Capture the cell that displays the provided text and extract its [x, y] central coordinate. 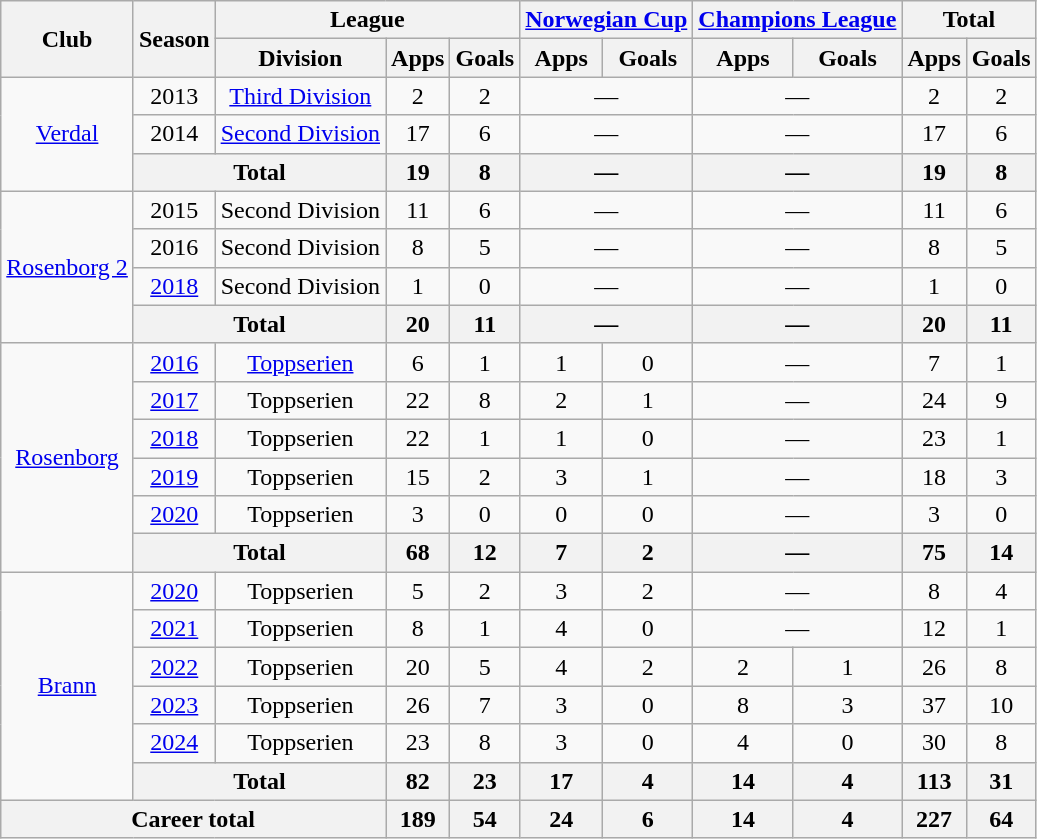
Division [300, 58]
Season [174, 39]
2019 [174, 477]
2014 [174, 134]
37 [934, 705]
Third Division [300, 96]
30 [934, 743]
54 [485, 819]
Career total [194, 819]
9 [1001, 400]
Verdal [68, 134]
2013 [174, 96]
League [368, 20]
68 [418, 553]
113 [934, 781]
Club [68, 39]
2023 [174, 705]
31 [1001, 781]
15 [418, 477]
2021 [174, 629]
10 [1001, 705]
18 [934, 477]
Norwegian Cup [606, 20]
Brann [68, 686]
2022 [174, 667]
2015 [174, 210]
227 [934, 819]
82 [418, 781]
Rosenborg [68, 457]
Rosenborg 2 [68, 267]
75 [934, 553]
2017 [174, 400]
64 [1001, 819]
2024 [174, 743]
Champions League [798, 20]
189 [418, 819]
